For the text-containing cell, return its midpoint in [x, y] coordinate format. 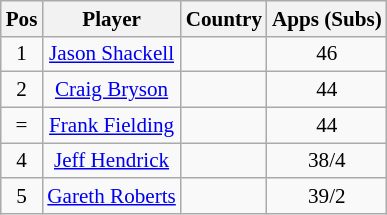
Frank Fielding [111, 124]
1 [22, 54]
46 [327, 54]
Apps (Subs) [327, 18]
5 [22, 196]
Jason Shackell [111, 54]
Pos [22, 18]
Player [111, 18]
= [22, 124]
38/4 [327, 160]
2 [22, 90]
4 [22, 160]
Gareth Roberts [111, 196]
Craig Bryson [111, 90]
Country [224, 18]
Jeff Hendrick [111, 160]
39/2 [327, 196]
